Locate the cell with the specified text and output its (x, y) center coordinate. 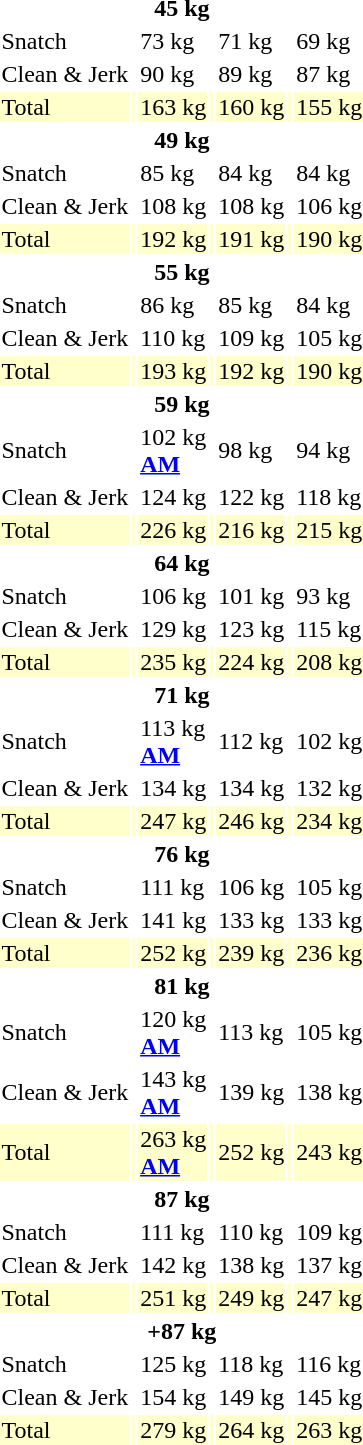
112 kg (252, 742)
160 kg (252, 107)
264 kg (252, 1430)
71 kg (252, 41)
235 kg (174, 662)
141 kg (174, 920)
249 kg (252, 1298)
98 kg (252, 450)
84 kg (252, 173)
193 kg (174, 371)
89 kg (252, 74)
154 kg (174, 1397)
90 kg (174, 74)
113 kgAM (174, 742)
124 kg (174, 497)
86 kg (174, 305)
191 kg (252, 239)
142 kg (174, 1265)
224 kg (252, 662)
138 kg (252, 1265)
139 kg (252, 1092)
226 kg (174, 530)
125 kg (174, 1364)
247 kg (174, 821)
251 kg (174, 1298)
133 kg (252, 920)
149 kg (252, 1397)
216 kg (252, 530)
246 kg (252, 821)
113 kg (252, 1032)
122 kg (252, 497)
239 kg (252, 953)
163 kg (174, 107)
102 kgAM (174, 450)
143 kgAM (174, 1092)
109 kg (252, 338)
73 kg (174, 41)
263 kgAM (174, 1152)
123 kg (252, 629)
118 kg (252, 1364)
129 kg (174, 629)
279 kg (174, 1430)
101 kg (252, 596)
120 kgAM (174, 1032)
